Capture the cell that displays the provided text and extract its [x, y] central coordinate. 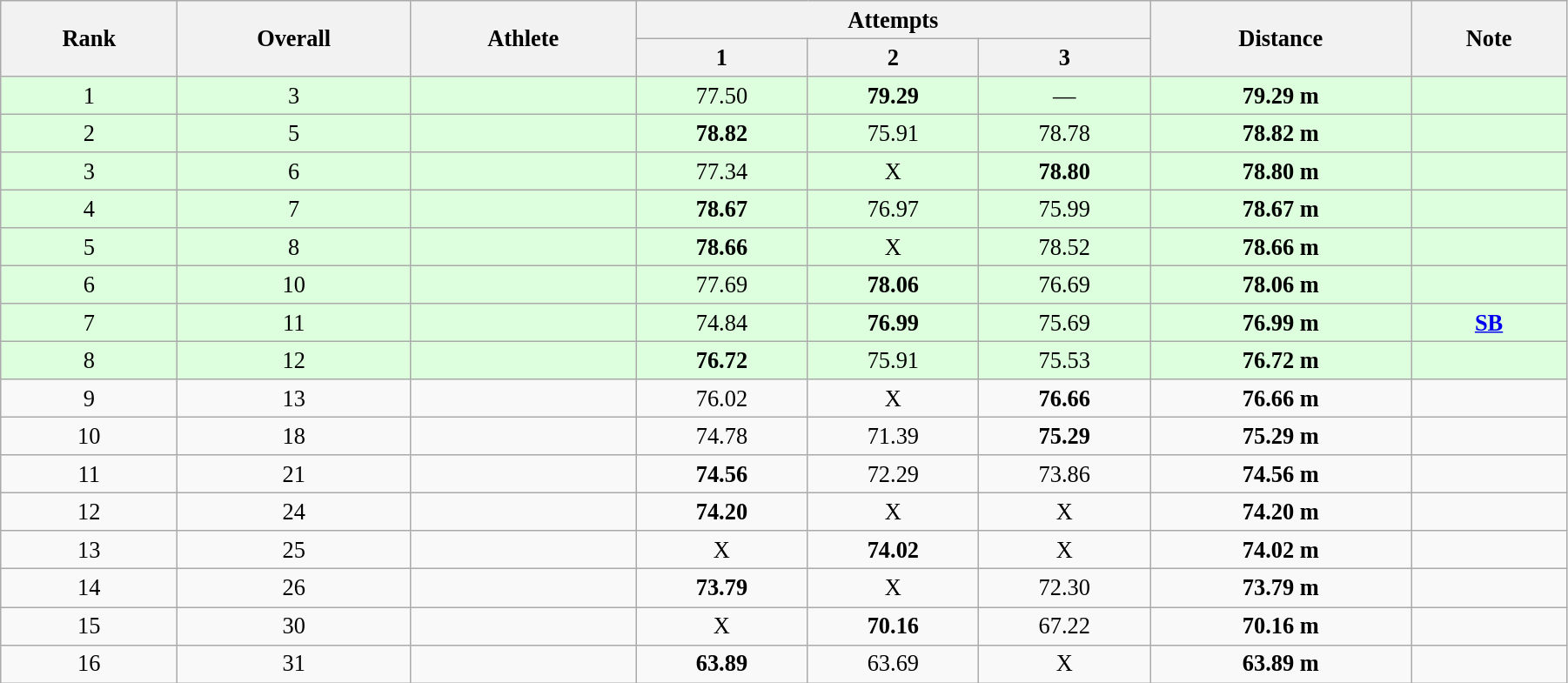
21 [294, 474]
— [1065, 95]
78.67 [722, 209]
63.89 m [1281, 664]
15 [89, 626]
78.82 [722, 133]
73.79 [722, 588]
72.30 [1065, 588]
25 [294, 550]
Attempts [893, 19]
74.56 [722, 474]
79.29 m [1281, 95]
18 [294, 436]
76.69 [1065, 285]
70.16 [893, 626]
26 [294, 588]
Athlete [522, 38]
76.99 [893, 323]
78.67 m [1281, 209]
78.06 [893, 285]
4 [89, 209]
72.29 [893, 474]
9 [89, 398]
77.50 [722, 95]
76.99 m [1281, 323]
Distance [1281, 38]
78.78 [1065, 133]
78.80 [1065, 171]
31 [294, 664]
67.22 [1065, 626]
Note [1490, 38]
76.72 m [1281, 360]
76.02 [722, 398]
76.66 [1065, 398]
76.72 [722, 360]
24 [294, 512]
78.82 m [1281, 133]
70.16 m [1281, 626]
75.29 m [1281, 436]
74.20 m [1281, 512]
76.97 [893, 209]
30 [294, 626]
73.86 [1065, 474]
78.06 m [1281, 285]
75.53 [1065, 360]
78.80 m [1281, 171]
78.66 m [1281, 247]
Overall [294, 38]
77.34 [722, 171]
71.39 [893, 436]
79.29 [893, 95]
73.79 m [1281, 588]
74.02 [893, 550]
SB [1490, 323]
74.56 m [1281, 474]
16 [89, 664]
74.78 [722, 436]
63.69 [893, 664]
74.20 [722, 512]
74.84 [722, 323]
75.29 [1065, 436]
14 [89, 588]
75.69 [1065, 323]
78.66 [722, 247]
63.89 [722, 664]
78.52 [1065, 247]
77.69 [722, 285]
75.99 [1065, 209]
Rank [89, 38]
74.02 m [1281, 550]
76.66 m [1281, 398]
